Output the (x, y) coordinate of the center of the cell containing the given text.  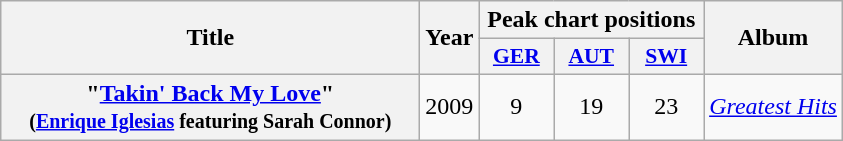
Greatest Hits (774, 106)
GER (516, 57)
SWI (666, 57)
Album (774, 38)
23 (666, 106)
AUT (592, 57)
19 (592, 106)
Title (210, 38)
"Takin' Back My Love"(Enrique Iglesias featuring Sarah Connor) (210, 106)
2009 (450, 106)
Year (450, 38)
9 (516, 106)
Peak chart positions (592, 20)
